Return the [X, Y] coordinate for the center point of the cell that contains the specified text.  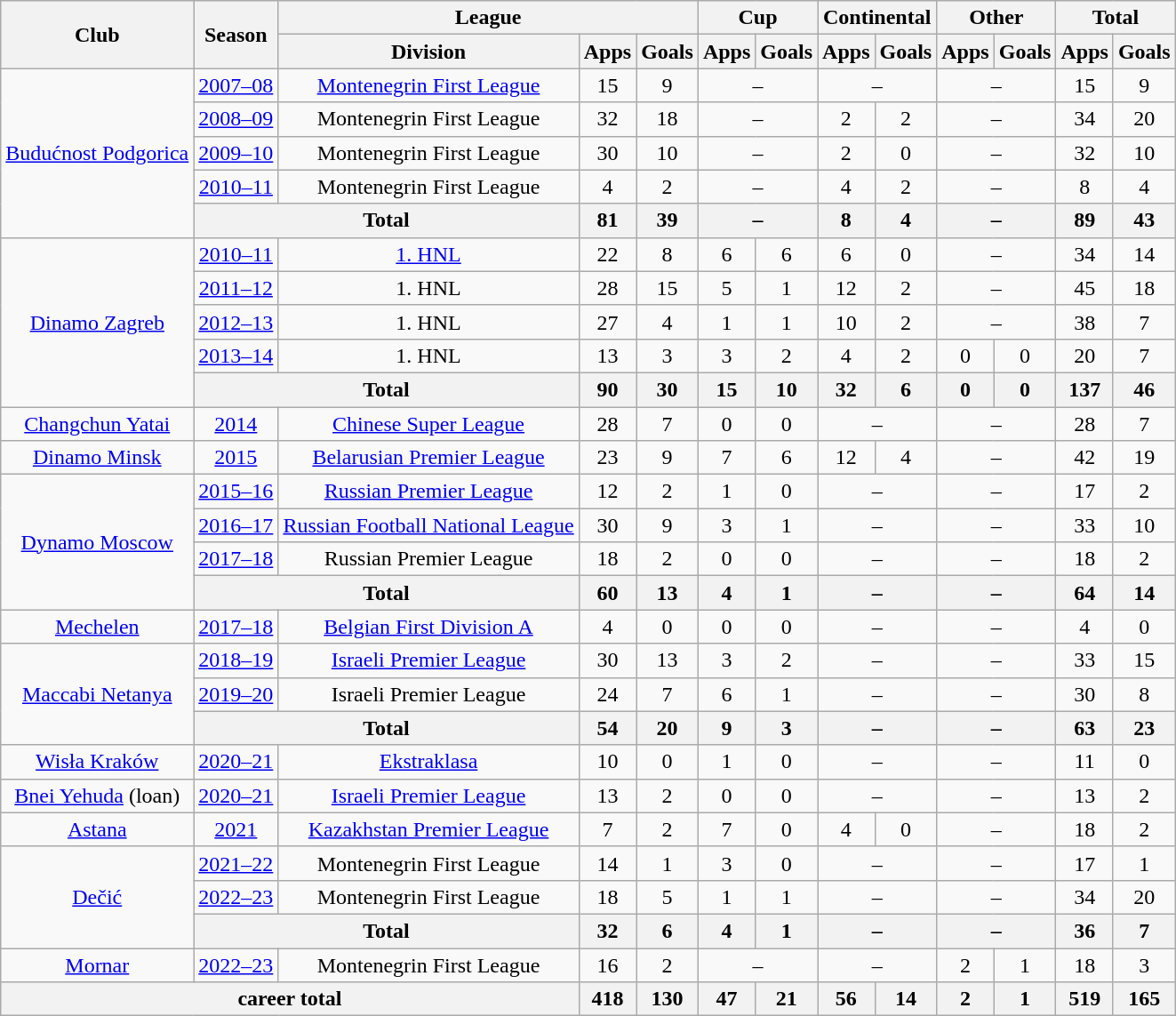
36 [1084, 931]
60 [607, 593]
Wisła Kraków [98, 762]
43 [1144, 220]
Ekstraklasa [428, 762]
Belgian First Division A [428, 627]
Dynamo Moscow [98, 542]
90 [607, 389]
11 [1084, 762]
Maccabi Netanya [98, 694]
Dečić [98, 897]
38 [1084, 322]
Dinamo Zagreb [98, 322]
Division [428, 52]
64 [1084, 593]
22 [607, 254]
2015–16 [236, 492]
519 [1084, 999]
Russian Football National League [428, 525]
2007–08 [236, 85]
19 [1144, 458]
42 [1084, 458]
54 [607, 728]
Continental [877, 18]
Cup [757, 18]
Mornar [98, 964]
2015 [236, 458]
81 [607, 220]
Kazakhstan Premier League [428, 829]
47 [726, 999]
2016–17 [236, 525]
46 [1144, 389]
2021 [236, 829]
Chinese Super League [428, 424]
2008–09 [236, 119]
2013–14 [236, 356]
Other [996, 18]
Mechelen [98, 627]
Belarusian Premier League [428, 458]
21 [787, 999]
45 [1084, 288]
16 [607, 964]
2012–13 [236, 322]
career total [290, 999]
27 [607, 322]
63 [1084, 728]
39 [668, 220]
56 [846, 999]
165 [1144, 999]
137 [1084, 389]
Changchun Yatai [98, 424]
2018–19 [236, 660]
2011–12 [236, 288]
Bnei Yehuda (loan) [98, 796]
Club [98, 35]
Season [236, 35]
130 [668, 999]
2019–20 [236, 694]
Budućnost Podgorica [98, 153]
89 [1084, 220]
24 [607, 694]
2009–10 [236, 153]
Astana [98, 829]
2021–22 [236, 863]
League [489, 18]
Dinamo Minsk [98, 458]
418 [607, 999]
2014 [236, 424]
